Find where the given text appears and provide that cell's center as (X, Y) coordinate. 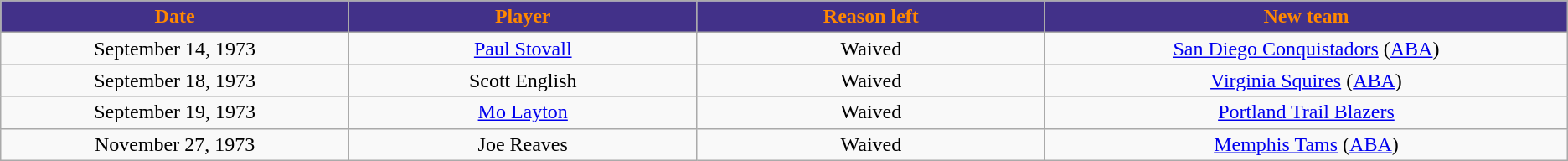
Player (523, 17)
Joe Reaves (523, 144)
Scott English (523, 80)
September 19, 1973 (175, 112)
Paul Stovall (523, 49)
San Diego Conquistadors (ABA) (1307, 49)
September 14, 1973 (175, 49)
Portland Trail Blazers (1307, 112)
November 27, 1973 (175, 144)
Date (175, 17)
Reason left (871, 17)
Memphis Tams (ABA) (1307, 144)
Virginia Squires (ABA) (1307, 80)
New team (1307, 17)
Mo Layton (523, 112)
September 18, 1973 (175, 80)
